Extract the (X, Y) coordinate from the center of the cell holding the provided text.  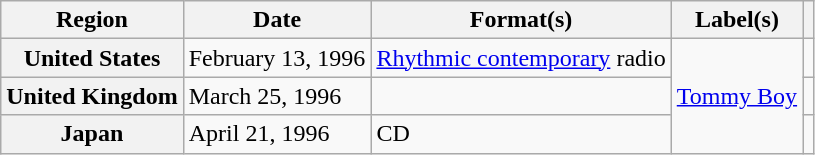
Tommy Boy (736, 96)
Rhythmic contemporary radio (521, 58)
United States (92, 58)
Japan (92, 134)
February 13, 1996 (277, 58)
April 21, 1996 (277, 134)
United Kingdom (92, 96)
Format(s) (521, 20)
March 25, 1996 (277, 96)
Date (277, 20)
Region (92, 20)
Label(s) (736, 20)
CD (521, 134)
